Return the [X, Y] coordinate for the center point of the cell that contains the specified text.  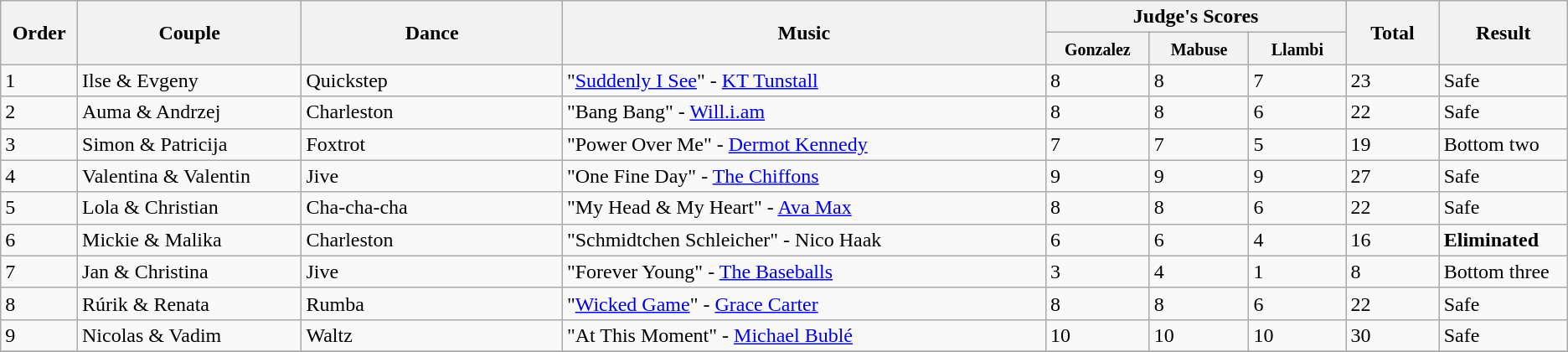
16 [1392, 240]
Quickstep [432, 80]
Order [39, 33]
Auma & Andrzej [189, 112]
"At This Moment" - Michael Bublé [804, 335]
Music [804, 33]
Nicolas & Vadim [189, 335]
Bottom three [1503, 272]
"My Head & My Heart" - Ava Max [804, 208]
Lola & Christian [189, 208]
19 [1392, 144]
"Suddenly I See" - KT Tunstall [804, 80]
Couple [189, 33]
"Wicked Game" - Grace Carter [804, 303]
Gonzalez [1097, 49]
Total [1392, 33]
Dance [432, 33]
Cha-cha-cha [432, 208]
Simon & Patricija [189, 144]
30 [1392, 335]
"Power Over Me" - Dermot Kennedy [804, 144]
Valentina & Valentin [189, 176]
Eliminated [1503, 240]
Waltz [432, 335]
Mickie & Malika [189, 240]
Judge's Scores [1196, 17]
27 [1392, 176]
Bottom two [1503, 144]
Jan & Christina [189, 272]
"Bang Bang" - Will.i.am [804, 112]
"Schmidtchen Schleicher" - Nico Haak [804, 240]
23 [1392, 80]
Result [1503, 33]
2 [39, 112]
Foxtrot [432, 144]
Mabuse [1199, 49]
"One Fine Day" - The Chiffons [804, 176]
Ilse & Evgeny [189, 80]
Rumba [432, 303]
"Forever Young" - The Baseballs [804, 272]
Rúrik & Renata [189, 303]
Llambi [1297, 49]
